From the cell containing the given text, extract its center point as [x, y] coordinate. 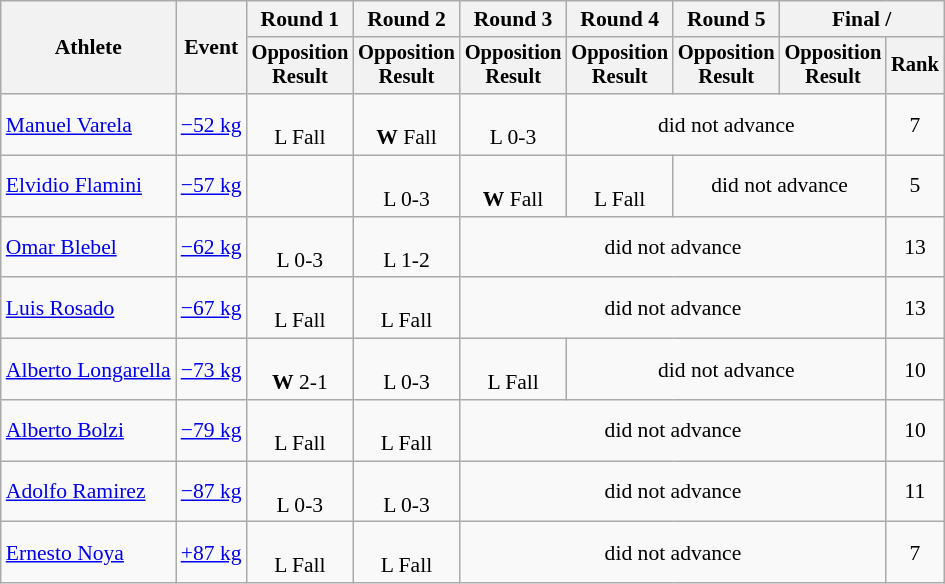
W 2-1 [300, 370]
−57 kg [212, 186]
Round 4 [620, 19]
Round 1 [300, 19]
−79 kg [212, 430]
Ernesto Noya [88, 552]
Alberto Longarella [88, 370]
−62 kg [212, 248]
−52 kg [212, 124]
Rank [915, 66]
Omar Blebel [88, 248]
Adolfo Ramirez [88, 492]
Event [212, 48]
5 [915, 186]
Round 5 [726, 19]
Round 3 [514, 19]
Luis Rosado [88, 308]
Round 2 [406, 19]
Final / [862, 19]
−67 kg [212, 308]
11 [915, 492]
Manuel Varela [88, 124]
−87 kg [212, 492]
Elvidio Flamini [88, 186]
Alberto Bolzi [88, 430]
+87 kg [212, 552]
Athlete [88, 48]
−73 kg [212, 370]
L 1-2 [406, 248]
